Search for the cell housing the specified text and yield its [X, Y] center coordinate. 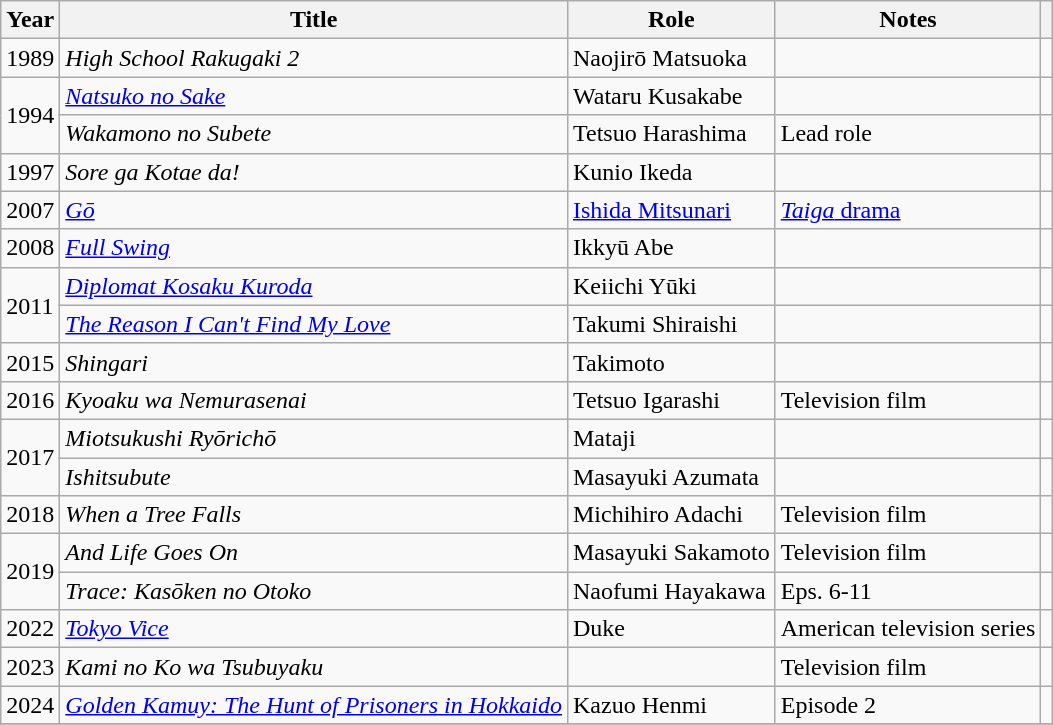
American television series [908, 629]
Kami no Ko wa Tsubuyaku [314, 667]
Diplomat Kosaku Kuroda [314, 286]
Duke [671, 629]
Title [314, 20]
When a Tree Falls [314, 515]
2023 [30, 667]
Kazuo Henmi [671, 705]
High School Rakugaki 2 [314, 58]
Trace: Kasōken no Otoko [314, 591]
2024 [30, 705]
2017 [30, 457]
Ikkyū Abe [671, 248]
1989 [30, 58]
Michihiro Adachi [671, 515]
2018 [30, 515]
Episode 2 [908, 705]
2019 [30, 572]
2011 [30, 305]
Wakamono no Subete [314, 134]
Miotsukushi Ryōrichō [314, 438]
Gō [314, 210]
Masayuki Azumata [671, 477]
Naofumi Hayakawa [671, 591]
Golden Kamuy: The Hunt of Prisoners in Hokkaido [314, 705]
1997 [30, 172]
Wataru Kusakabe [671, 96]
Full Swing [314, 248]
2007 [30, 210]
Masayuki Sakamoto [671, 553]
Tokyo Vice [314, 629]
Natsuko no Sake [314, 96]
2016 [30, 400]
Takimoto [671, 362]
Tetsuo Harashima [671, 134]
Tetsuo Igarashi [671, 400]
Kunio Ikeda [671, 172]
2022 [30, 629]
Kyoaku wa Nemurasenai [314, 400]
Sore ga Kotae da! [314, 172]
The Reason I Can't Find My Love [314, 324]
2015 [30, 362]
Lead role [908, 134]
Eps. 6-11 [908, 591]
Taiga drama [908, 210]
And Life Goes On [314, 553]
Role [671, 20]
Takumi Shiraishi [671, 324]
Notes [908, 20]
Keiichi Yūki [671, 286]
Naojirō Matsuoka [671, 58]
2008 [30, 248]
Mataji [671, 438]
Shingari [314, 362]
1994 [30, 115]
Ishitsubute [314, 477]
Year [30, 20]
Ishida Mitsunari [671, 210]
